Find where the given text appears and provide that cell's center as (X, Y) coordinate. 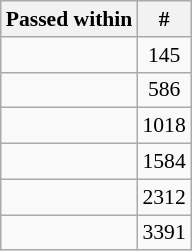
2312 (164, 197)
145 (164, 55)
1584 (164, 162)
1018 (164, 126)
Passed within (70, 19)
# (164, 19)
3391 (164, 233)
586 (164, 90)
